Locate the cell with the specified text and output its (X, Y) center coordinate. 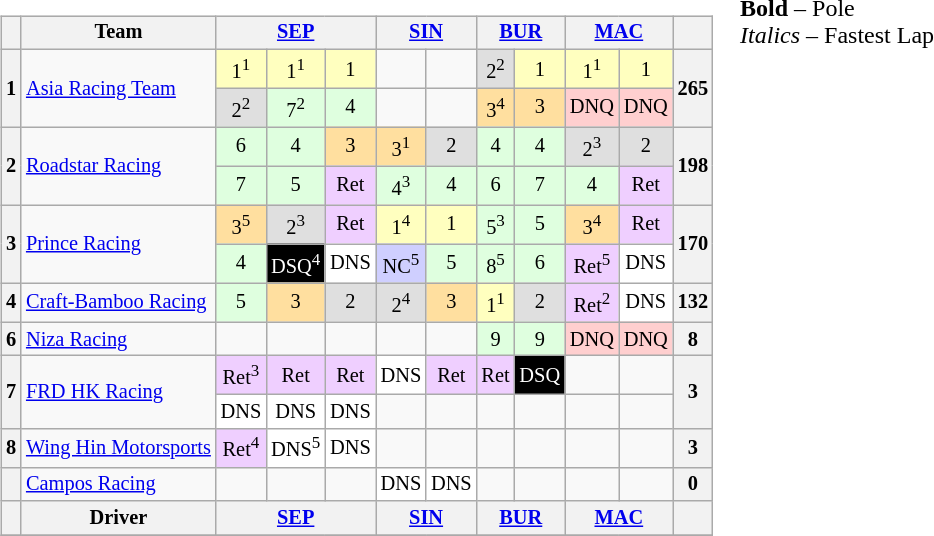
0 (693, 484)
198 (693, 166)
72 (296, 108)
DNS5 (296, 448)
Ret3 (241, 376)
DSQ (540, 376)
14 (401, 224)
Ret5 (592, 264)
35 (241, 224)
43 (401, 186)
53 (496, 224)
Team (118, 33)
Campos Racing (118, 484)
31 (401, 146)
Wing Hin Motorsports (118, 448)
24 (401, 302)
Prince Racing (118, 244)
NC5 (401, 264)
Asia Racing Team (118, 88)
DSQ4 (296, 264)
Driver (118, 518)
Niza Racing (118, 339)
Craft-Bamboo Racing (118, 302)
Ret4 (241, 448)
FRD HK Racing (118, 392)
132 (693, 302)
170 (693, 244)
Roadstar Racing (118, 166)
85 (496, 264)
Ret2 (592, 302)
265 (693, 88)
